Extract the [X, Y] coordinate from the center of the cell holding the provided text.  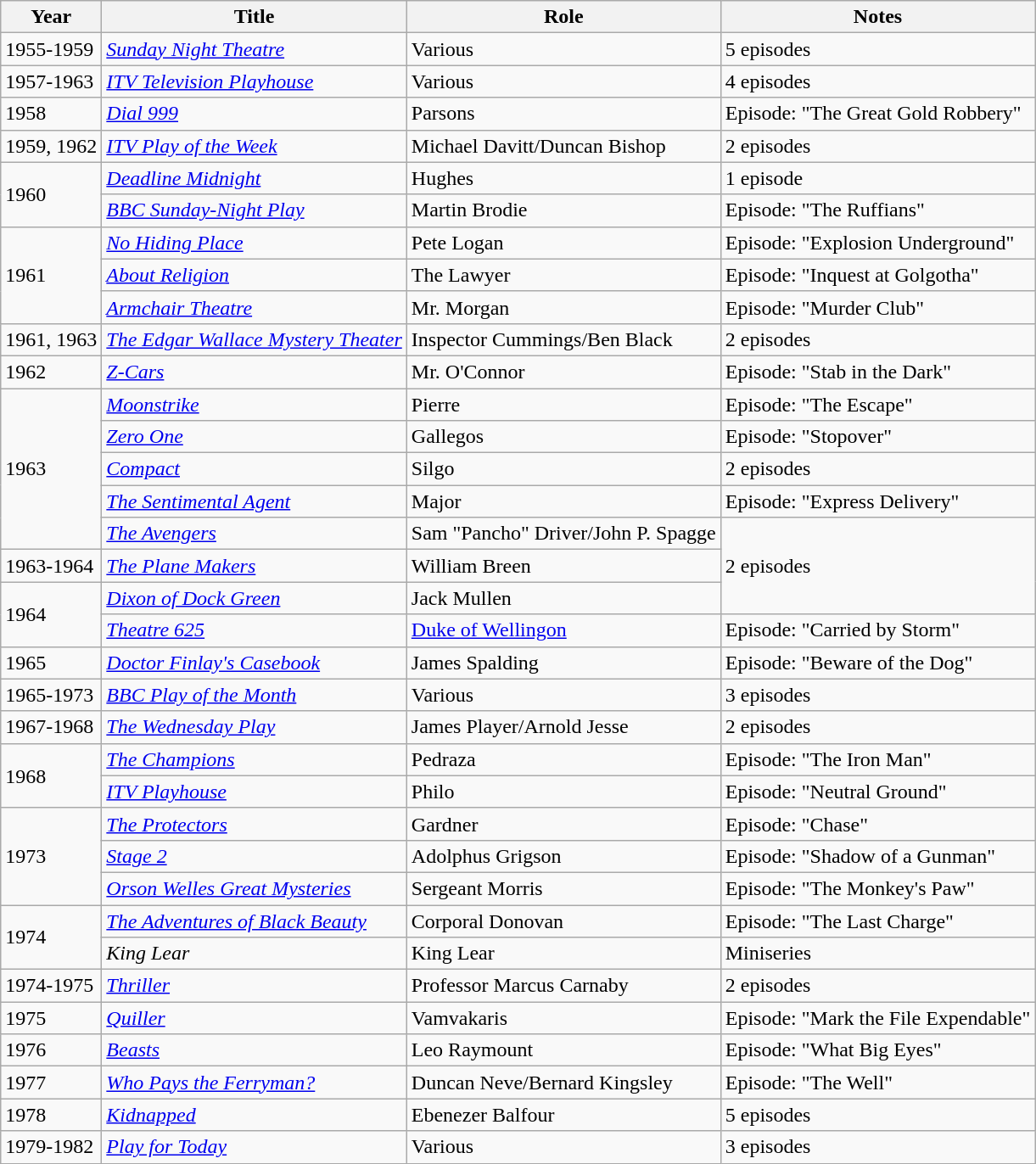
Episode: "The Monkey's Paw" [877, 888]
Ebenezer Balfour [563, 1115]
4 episodes [877, 81]
Episode: "Inquest at Golgotha" [877, 275]
Episode: "The Great Gold Robbery" [877, 114]
1961 [51, 275]
Deadline Midnight [255, 178]
1964 [51, 614]
The Plane Makers [255, 566]
Z-Cars [255, 372]
Duncan Neve/Bernard Kingsley [563, 1083]
Mr. Morgan [563, 307]
Stage 2 [255, 856]
Orson Welles Great Mysteries [255, 888]
The Protectors [255, 824]
Beasts [255, 1050]
About Religion [255, 275]
1975 [51, 1018]
The Adventures of Black Beauty [255, 921]
1958 [51, 114]
1968 [51, 775]
Theatre 625 [255, 630]
Sunday Night Theatre [255, 49]
The Lawyer [563, 275]
Pierre [563, 405]
Duke of Wellingon [563, 630]
ITV Playhouse [255, 792]
The Champions [255, 759]
William Breen [563, 566]
Parsons [563, 114]
Year [51, 17]
1957-1963 [51, 81]
Moonstrike [255, 405]
Mr. O'Connor [563, 372]
Episode: "The Last Charge" [877, 921]
The Sentimental Agent [255, 501]
1978 [51, 1115]
Professor Marcus Carnaby [563, 986]
Gallegos [563, 437]
Zero One [255, 437]
1965 [51, 663]
Role [563, 17]
1963-1964 [51, 566]
Dial 999 [255, 114]
Episode: "Carried by Storm" [877, 630]
1963 [51, 469]
Miniseries [877, 954]
Episode: "The Ruffians" [877, 210]
Jack Mullen [563, 598]
1962 [51, 372]
Doctor Finlay's Casebook [255, 663]
1977 [51, 1083]
1979-1982 [51, 1147]
Thriller [255, 986]
The Wednesday Play [255, 727]
Kidnapped [255, 1115]
BBC Sunday-Night Play [255, 210]
Dixon of Dock Green [255, 598]
1955-1959 [51, 49]
Episode: "What Big Eyes" [877, 1050]
1976 [51, 1050]
1967-1968 [51, 727]
1965-1973 [51, 695]
Play for Today [255, 1147]
Sam "Pancho" Driver/John P. Spagge [563, 534]
BBC Play of the Month [255, 695]
Episode: "Stopover" [877, 437]
1973 [51, 856]
Compact [255, 469]
Episode: "Shadow of a Gunman" [877, 856]
Episode: "The Escape" [877, 405]
1974 [51, 937]
James Player/Arnold Jesse [563, 727]
The Avengers [255, 534]
Adolphus Grigson [563, 856]
Pete Logan [563, 243]
No Hiding Place [255, 243]
Sergeant Morris [563, 888]
Notes [877, 17]
Armchair Theatre [255, 307]
Gardner [563, 824]
Episode: "Neutral Ground" [877, 792]
Episode: "Explosion Underground" [877, 243]
Episode: "Mark the File Expendable" [877, 1018]
Inspector Cummings/Ben Black [563, 339]
Episode: "Express Delivery" [877, 501]
1 episode [877, 178]
Hughes [563, 178]
ITV Television Playhouse [255, 81]
Major [563, 501]
ITV Play of the Week [255, 146]
Episode: "The Iron Man" [877, 759]
1974-1975 [51, 986]
Episode: "The Well" [877, 1083]
1960 [51, 194]
Who Pays the Ferryman? [255, 1083]
Episode: "Beware of the Dog" [877, 663]
Martin Brodie [563, 210]
James Spalding [563, 663]
Title [255, 17]
Silgo [563, 469]
Episode: "Murder Club" [877, 307]
Corporal Donovan [563, 921]
Michael Davitt/Duncan Bishop [563, 146]
Quiller [255, 1018]
Pedraza [563, 759]
Vamvakaris [563, 1018]
Episode: "Chase" [877, 824]
The Edgar Wallace Mystery Theater [255, 339]
Leo Raymount [563, 1050]
Philo [563, 792]
Episode: "Stab in the Dark" [877, 372]
1961, 1963 [51, 339]
1959, 1962 [51, 146]
